Return (X, Y) of the center of cell containing provided text 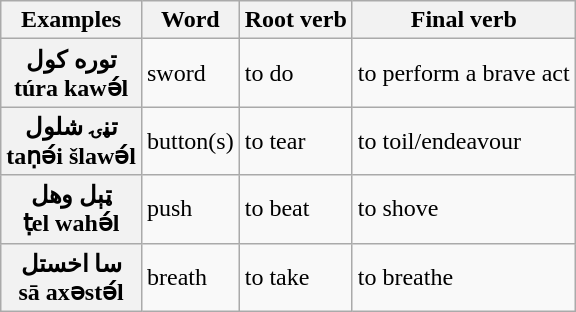
button(s) (190, 141)
to beat (296, 209)
to do (296, 73)
to tear (296, 141)
Root verb (296, 20)
to breathe (464, 277)
sword (190, 73)
to perform a brave act (464, 73)
push (190, 209)
to toil/endeavour (464, 141)
Word (190, 20)
breath (190, 277)
to shove (464, 209)
تڼۍ شلولtaṇә́i šlawə́l (72, 141)
ټېل وهلṭel wahə́l (72, 209)
to take (296, 277)
سا اخستلsā axәstә́l (72, 277)
Examples (72, 20)
Final verb (464, 20)
توره کولtúra kawə́l (72, 73)
